Output the (x, y) coordinate of the center of the cell containing the given text.  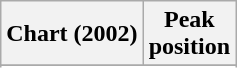
Peakposition (189, 34)
Chart (2002) (72, 34)
